Pinpoint the cell where the given text exists, returning its [X, Y] midpoint coordinate. 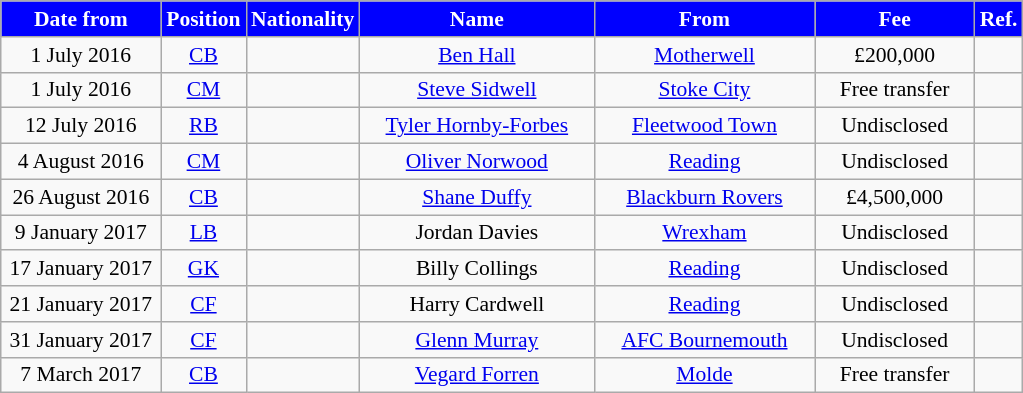
Billy Collings [476, 269]
Shane Duffy [476, 197]
4 August 2016 [81, 162]
Name [476, 19]
17 January 2017 [81, 269]
31 January 2017 [81, 340]
21 January 2017 [81, 304]
Fleetwood Town [704, 126]
Vegard Forren [476, 375]
9 January 2017 [81, 233]
Jordan Davies [476, 233]
GK [204, 269]
Fee [895, 19]
Tyler Hornby-Forbes [476, 126]
From [704, 19]
Wrexham [704, 233]
26 August 2016 [81, 197]
LB [204, 233]
Stoke City [704, 90]
Harry Cardwell [476, 304]
Nationality [302, 19]
Ref. [999, 19]
Ben Hall [476, 55]
£200,000 [895, 55]
Date from [81, 19]
Steve Sidwell [476, 90]
RB [204, 126]
Motherwell [704, 55]
AFC Bournemouth [704, 340]
Molde [704, 375]
Oliver Norwood [476, 162]
12 July 2016 [81, 126]
7 March 2017 [81, 375]
Blackburn Rovers [704, 197]
Position [204, 19]
£4,500,000 [895, 197]
Glenn Murray [476, 340]
